For the text-containing cell, return its midpoint in [x, y] coordinate format. 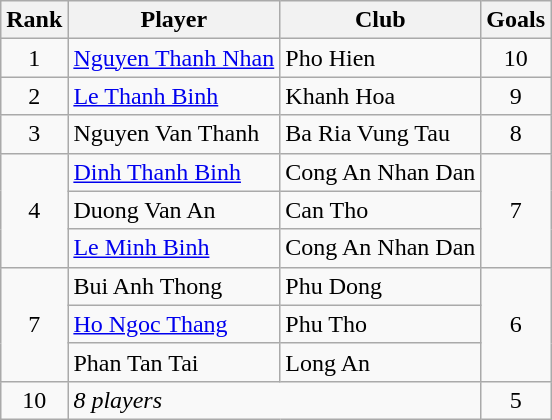
Dinh Thanh Binh [174, 172]
4 [34, 210]
2 [34, 96]
Long An [380, 362]
Duong Van An [174, 210]
1 [34, 58]
Bui Anh Thong [174, 286]
Ho Ngoc Thang [174, 324]
5 [516, 400]
Pho Hien [380, 58]
Phan Tan Tai [174, 362]
3 [34, 134]
Player [174, 20]
Khanh Hoa [380, 96]
Club [380, 20]
8 [516, 134]
Goals [516, 20]
Le Minh Binh [174, 248]
8 players [274, 400]
Nguyen Van Thanh [174, 134]
Phu Tho [380, 324]
9 [516, 96]
6 [516, 324]
Le Thanh Binh [174, 96]
Rank [34, 20]
Phu Dong [380, 286]
Nguyen Thanh Nhan [174, 58]
Ba Ria Vung Tau [380, 134]
Can Tho [380, 210]
